Detect which cell encompasses the target text, then output its [x, y] center coordinate. 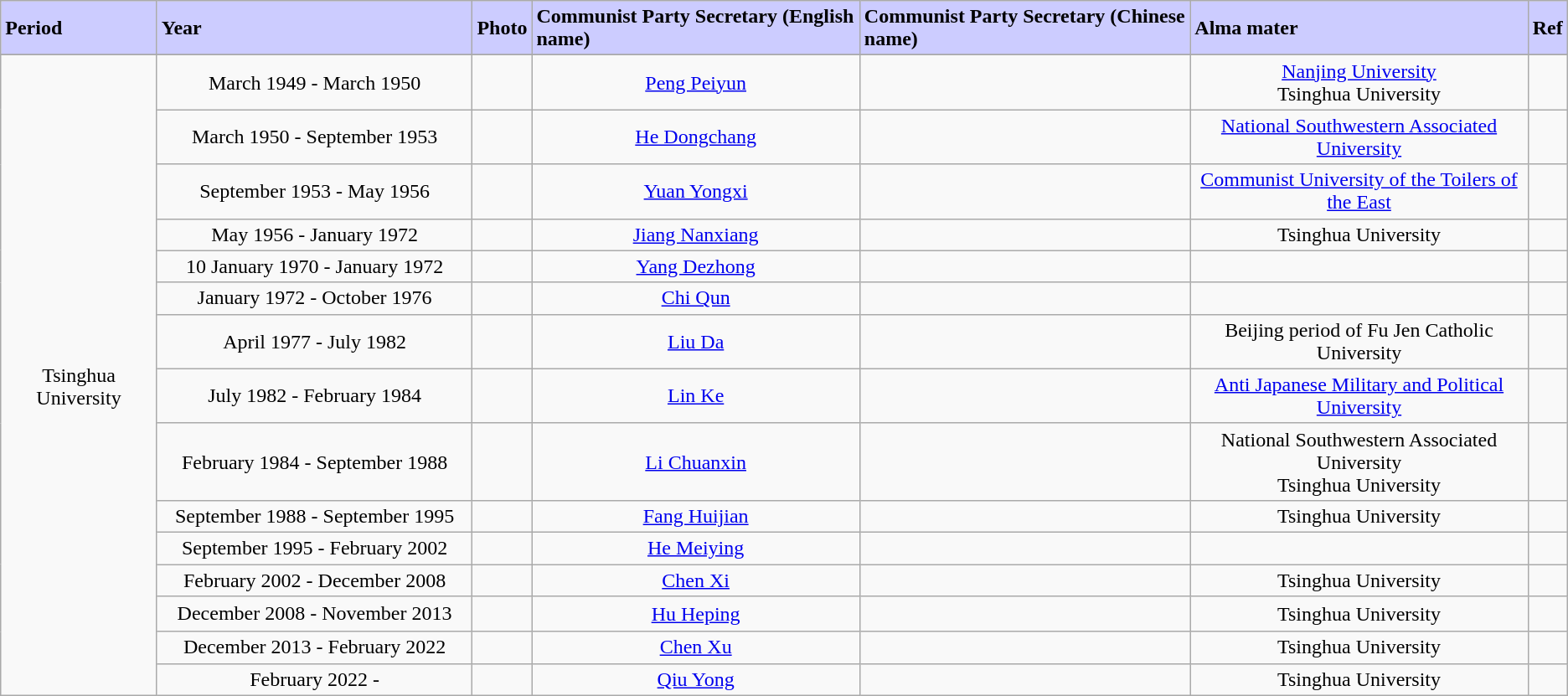
Nanjing UniversityTsinghua University [1359, 82]
Liu Da [695, 342]
March 1949 - March 1950 [315, 82]
December 2013 - February 2022 [315, 647]
Peng Peiyun [695, 82]
January 1972 - October 1976 [315, 298]
Year [315, 28]
Yuan Yongxi [695, 191]
Period [79, 28]
March 1950 - September 1953 [315, 137]
July 1982 - February 1984 [315, 395]
Ref [1548, 28]
September 1988 - September 1995 [315, 516]
Fang Huijian [695, 516]
He Dongchang [695, 137]
February 2002 - December 2008 [315, 580]
Qiu Yong [695, 679]
Photo [503, 28]
Anti Japanese Military and Political University [1359, 395]
Chen Xu [695, 647]
December 2008 - November 2013 [315, 615]
Lin Ke [695, 395]
Communist University of the Toilers of the East [1359, 191]
April 1977 - July 1982 [315, 342]
Communist Party Secretary (English name) [695, 28]
Communist Party Secretary (Chinese name) [1024, 28]
September 1995 - February 2002 [315, 548]
September 1953 - May 1956 [315, 191]
Hu Heping [695, 615]
He Meiying [695, 548]
National Southwestern Associated University [1359, 137]
February 1984 - September 1988 [315, 461]
May 1956 - January 1972 [315, 235]
February 2022 - [315, 679]
Li Chuanxin [695, 461]
National Southwestern Associated UniversityTsinghua University [1359, 461]
Yang Dezhong [695, 266]
Jiang Nanxiang [695, 235]
Chi Qun [695, 298]
Alma mater [1359, 28]
Chen Xi [695, 580]
10 January 1970 - January 1972 [315, 266]
Beijing period of Fu Jen Catholic University [1359, 342]
